Locate the cell with the specified text and output its (x, y) center coordinate. 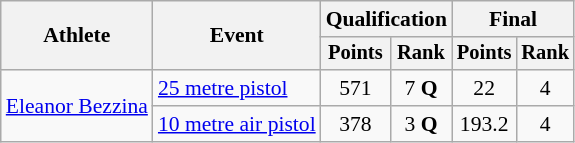
Athlete (77, 36)
Eleanor Bezzina (77, 106)
Final (513, 19)
378 (356, 124)
10 metre air pistol (237, 124)
25 metre pistol (237, 88)
Qualification (386, 19)
Event (237, 36)
571 (356, 88)
22 (484, 88)
193.2 (484, 124)
3 Q (421, 124)
7 Q (421, 88)
